Provide the (X, Y) coordinate of the cell's center where the given text is located.  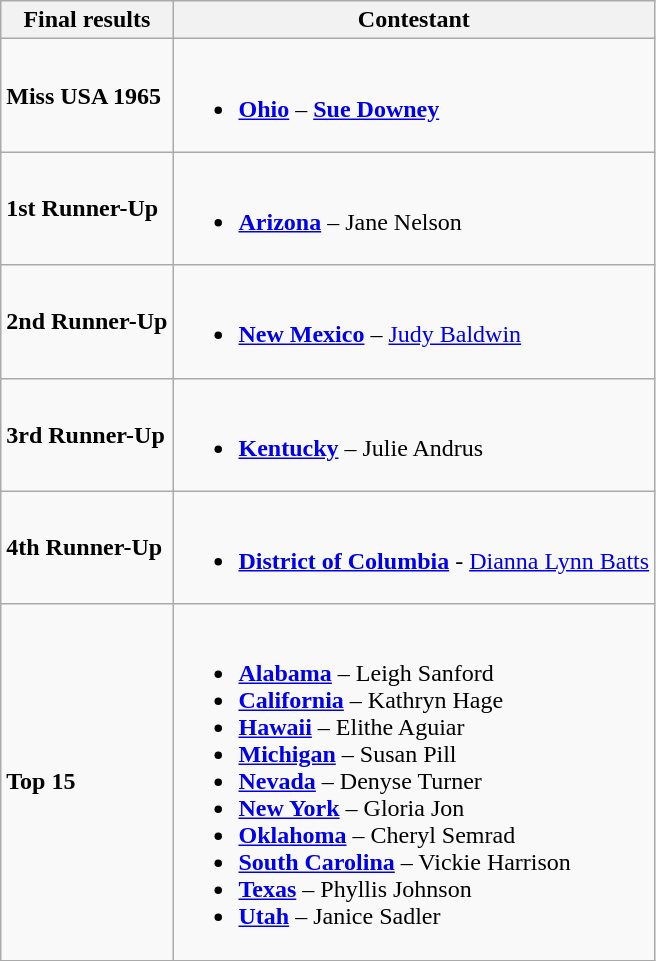
Top 15 (87, 782)
1st Runner-Up (87, 208)
Ohio – Sue Downey (414, 96)
2nd Runner-Up (87, 322)
3rd Runner-Up (87, 434)
Miss USA 1965 (87, 96)
Arizona – Jane Nelson (414, 208)
4th Runner-Up (87, 548)
New Mexico – Judy Baldwin (414, 322)
Kentucky – Julie Andrus (414, 434)
Contestant (414, 20)
District of Columbia - Dianna Lynn Batts (414, 548)
Final results (87, 20)
